For the text-containing cell, return its midpoint in (x, y) coordinate format. 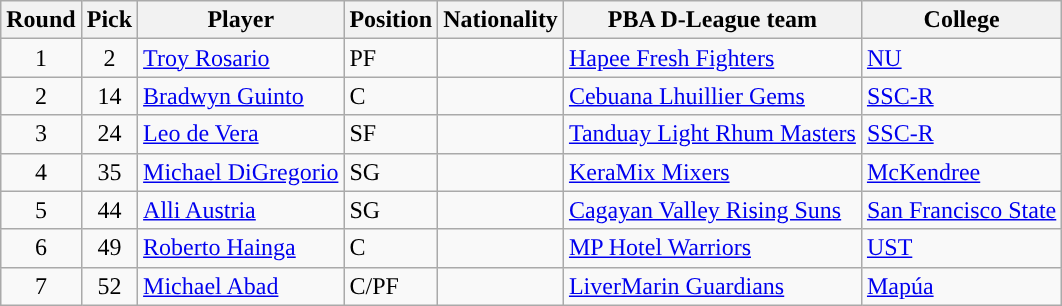
52 (109, 286)
44 (109, 210)
College (961, 20)
7 (41, 286)
49 (109, 248)
Cebuana Lhuillier Gems (712, 96)
C/PF (391, 286)
1 (41, 58)
Roberto Hainga (241, 248)
Cagayan Valley Rising Suns (712, 210)
McKendree (961, 172)
Leo de Vera (241, 134)
14 (109, 96)
Alli Austria (241, 210)
NU (961, 58)
UST (961, 248)
6 (41, 248)
35 (109, 172)
Pick (109, 20)
Troy Rosario (241, 58)
Michael DiGregorio (241, 172)
3 (41, 134)
5 (41, 210)
Position (391, 20)
Bradwyn Guinto (241, 96)
MP Hotel Warriors (712, 248)
Player (241, 20)
SF (391, 134)
PBA D-League team (712, 20)
KeraMix Mixers (712, 172)
LiverMarin Guardians (712, 286)
Hapee Fresh Fighters (712, 58)
24 (109, 134)
Tanduay Light Rhum Masters (712, 134)
Michael Abad (241, 286)
Mapúa (961, 286)
4 (41, 172)
PF (391, 58)
Round (41, 20)
San Francisco State (961, 210)
Nationality (501, 20)
